Capture the cell that displays the provided text and extract its [X, Y] central coordinate. 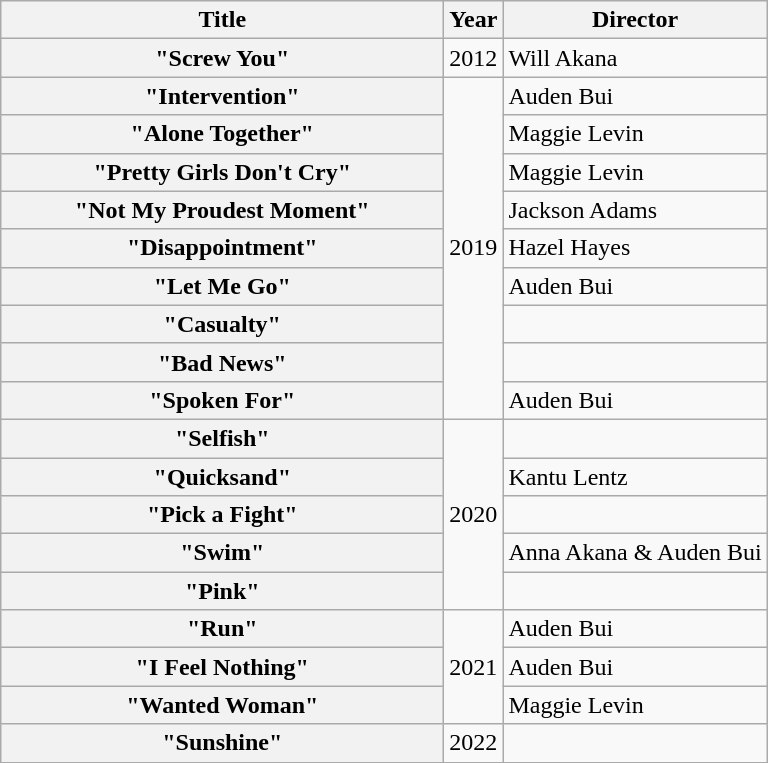
2019 [474, 248]
"Pretty Girls Don't Cry" [222, 172]
2012 [474, 58]
Anna Akana & Auden Bui [635, 553]
"Alone Together" [222, 134]
"Pick a Fight" [222, 515]
2021 [474, 667]
"Casualty" [222, 324]
Director [635, 20]
Kantu Lentz [635, 477]
Title [222, 20]
Will Akana [635, 58]
"Screw You" [222, 58]
"Spoken For" [222, 400]
"Quicksand" [222, 477]
2022 [474, 743]
"Selfish" [222, 438]
"Not My Proudest Moment" [222, 210]
"Pink" [222, 591]
Jackson Adams [635, 210]
"Wanted Woman" [222, 705]
"Intervention" [222, 96]
"Run" [222, 629]
"Let Me Go" [222, 286]
"Swim" [222, 553]
Hazel Hayes [635, 248]
Year [474, 20]
"Bad News" [222, 362]
"I Feel Nothing" [222, 667]
"Sunshine" [222, 743]
2020 [474, 514]
"Disappointment" [222, 248]
